Detect which cell encompasses the target text, then output its (X, Y) center coordinate. 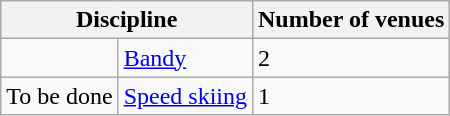
2 (350, 58)
1 (350, 96)
To be done (60, 96)
Discipline (127, 20)
Speed skiing (185, 96)
Number of venues (350, 20)
Bandy (185, 58)
